Search for the cell housing the specified text and yield its (x, y) center coordinate. 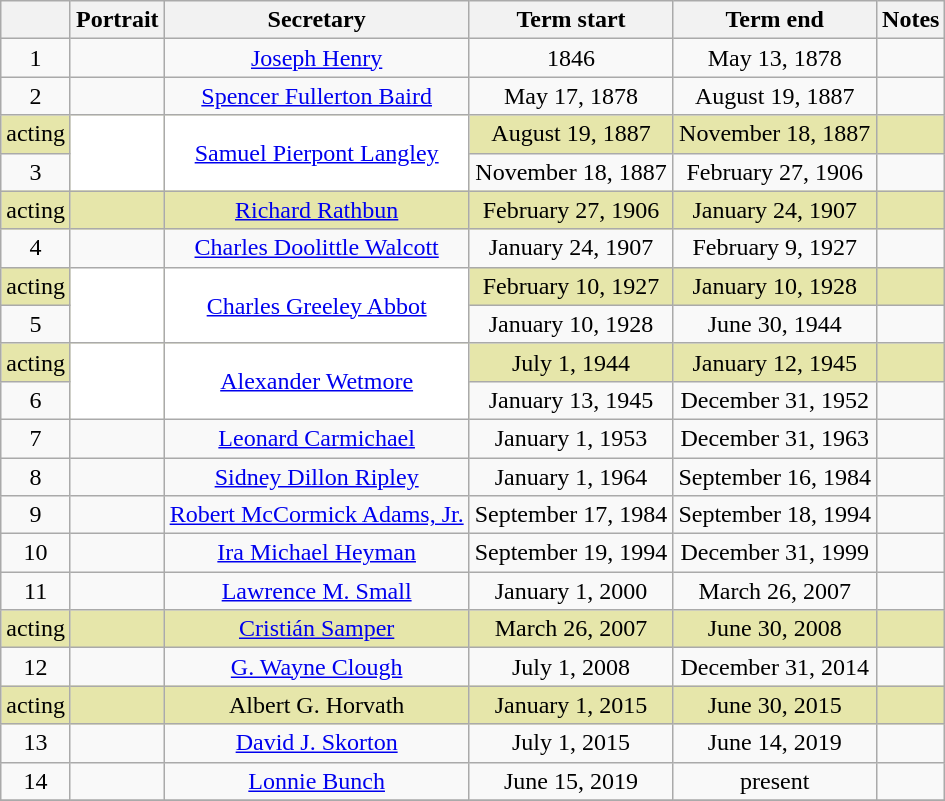
Term end (775, 20)
May 17, 1878 (571, 96)
July 1, 2015 (571, 743)
January 13, 1945 (571, 400)
July 1, 1944 (571, 362)
14 (36, 781)
David J. Skorton (316, 743)
1846 (571, 58)
6 (36, 400)
Portrait (117, 20)
December 31, 2014 (775, 667)
January 1, 1953 (571, 438)
February 10, 1927 (571, 286)
12 (36, 667)
4 (36, 248)
3 (36, 172)
May 13, 1878 (775, 58)
Term start (571, 20)
June 30, 2008 (775, 629)
June 30, 2015 (775, 705)
Joseph Henry (316, 58)
7 (36, 438)
Samuel Pierpont Langley (316, 153)
8 (36, 477)
January 1, 2000 (571, 591)
June 14, 2019 (775, 743)
January 1, 1964 (571, 477)
Lonnie Bunch (316, 781)
11 (36, 591)
Cristián Samper (316, 629)
Secretary (316, 20)
present (775, 781)
July 1, 2008 (571, 667)
2 (36, 96)
December 31, 1963 (775, 438)
Ira Michael Heyman (316, 553)
December 31, 1999 (775, 553)
9 (36, 515)
Alexander Wetmore (316, 381)
5 (36, 324)
June 15, 2019 (571, 781)
Albert G. Horvath (316, 705)
June 30, 1944 (775, 324)
January 1, 2015 (571, 705)
Sidney Dillon Ripley (316, 477)
Spencer Fullerton Baird (316, 96)
1 (36, 58)
Lawrence M. Small (316, 591)
10 (36, 553)
September 16, 1984 (775, 477)
Notes (911, 20)
September 17, 1984 (571, 515)
September 18, 1994 (775, 515)
February 9, 1927 (775, 248)
Richard Rathbun (316, 210)
G. Wayne Clough (316, 667)
September 19, 1994 (571, 553)
Robert McCormick Adams, Jr. (316, 515)
January 12, 1945 (775, 362)
Leonard Carmichael (316, 438)
December 31, 1952 (775, 400)
Charles Greeley Abbot (316, 305)
Charles Doolittle Walcott (316, 248)
13 (36, 743)
